Identify which cell holds the provided text, then report its (X, Y) central coordinate. 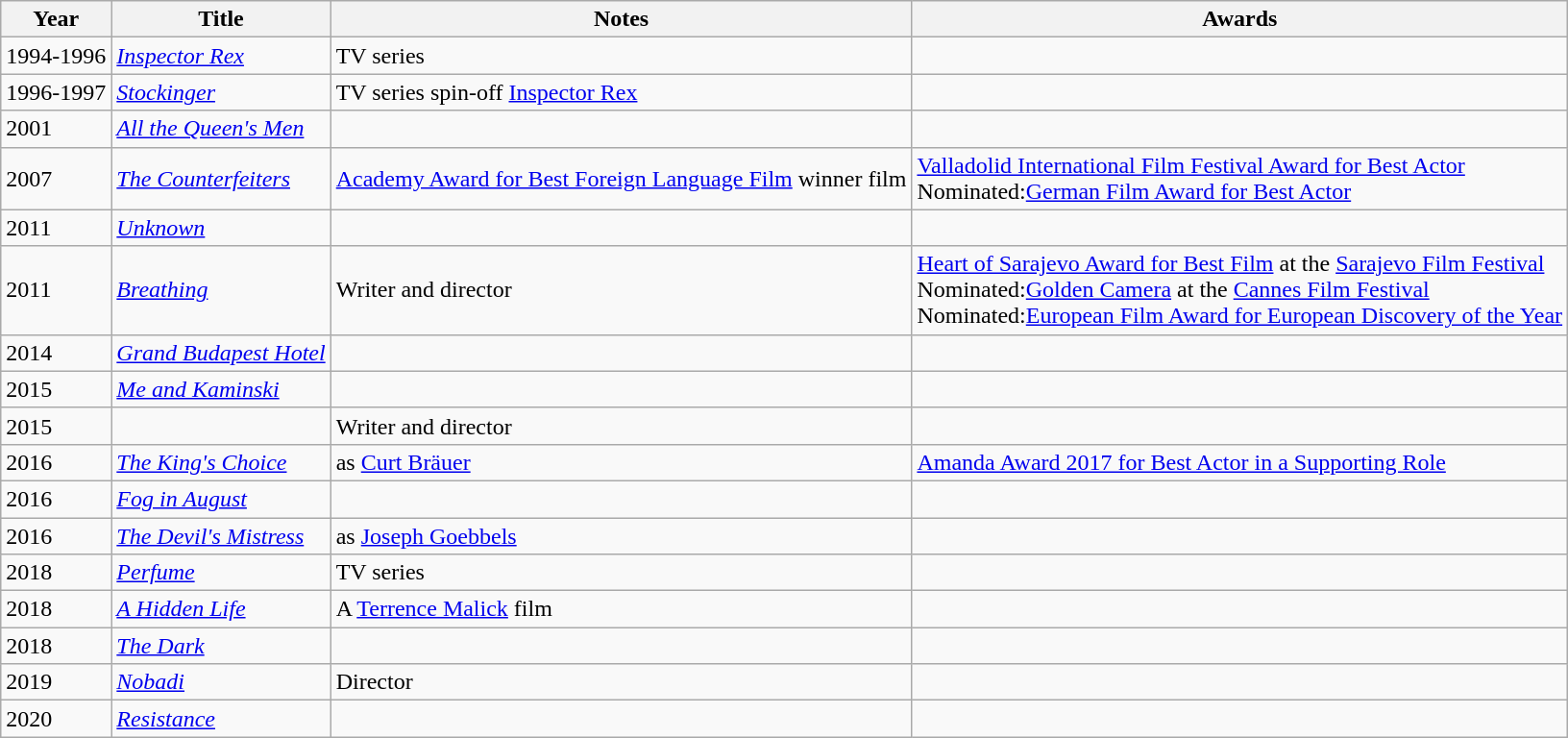
2001 (56, 129)
1996-1997 (56, 92)
Notes (621, 19)
Academy Award for Best Foreign Language Film winner film (621, 179)
The Dark (221, 646)
as Curt Bräuer (621, 462)
Unknown (221, 228)
Grand Budapest Hotel (221, 353)
2020 (56, 719)
Title (221, 19)
Breathing (221, 290)
The Counterfeiters (221, 179)
2014 (56, 353)
Amanda Award 2017 for Best Actor in a Supporting Role (1239, 462)
Stockinger (221, 92)
Nobadi (221, 682)
Resistance (221, 719)
Perfume (221, 573)
A Terrence Malick film (621, 609)
2019 (56, 682)
All the Queen's Men (221, 129)
Awards (1239, 19)
Director (621, 682)
2007 (56, 179)
Inspector Rex (221, 56)
Me and Kaminski (221, 389)
TV series spin-off Inspector Rex (621, 92)
as Joseph Goebbels (621, 535)
A Hidden Life (221, 609)
Year (56, 19)
Valladolid International Film Festival Award for Best ActorNominated:German Film Award for Best Actor (1239, 179)
1994-1996 (56, 56)
The King's Choice (221, 462)
The Devil's Mistress (221, 535)
Fog in August (221, 499)
